Find where the given text appears and provide that cell's center as [x, y] coordinate. 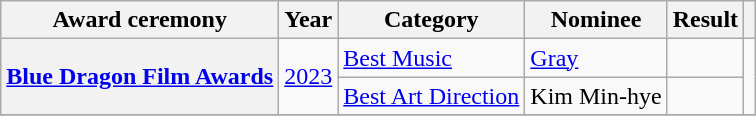
Category [432, 20]
Gray [596, 58]
Kim Min-hye [596, 96]
Result [705, 20]
Nominee [596, 20]
Year [308, 20]
2023 [308, 77]
Blue Dragon Film Awards [140, 77]
Best Art Direction [432, 96]
Award ceremony [140, 20]
Best Music [432, 58]
